Identify which cell holds the provided text, then report its [x, y] central coordinate. 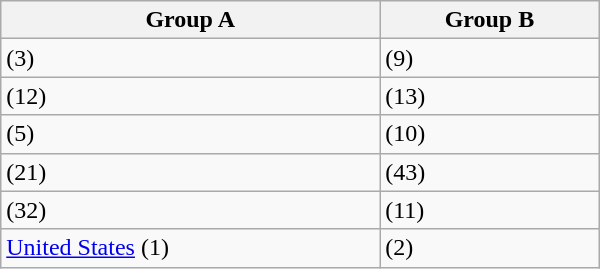
(21) [190, 172]
(32) [190, 210]
United States (1) [190, 248]
(12) [190, 96]
(3) [190, 58]
(9) [490, 58]
(11) [490, 210]
Group B [490, 20]
Group A [190, 20]
(13) [490, 96]
(5) [190, 134]
(10) [490, 134]
(2) [490, 248]
(43) [490, 172]
